Locate the cell with the specified text and output its (X, Y) center coordinate. 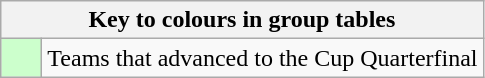
Teams that advanced to the Cup Quarterfinal (262, 58)
Key to colours in group tables (242, 20)
